Return (x, y) of the center of cell containing provided text 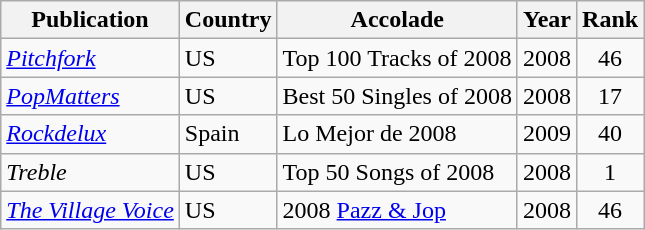
Rockdelux (90, 134)
Top 100 Tracks of 2008 (397, 58)
Year (546, 20)
Lo Mejor de 2008 (397, 134)
Spain (228, 134)
Top 50 Songs of 2008 (397, 172)
2008 Pazz & Jop (397, 210)
Rank (610, 20)
17 (610, 96)
PopMatters (90, 96)
Treble (90, 172)
1 (610, 172)
The Village Voice (90, 210)
Country (228, 20)
2009 (546, 134)
Best 50 Singles of 2008 (397, 96)
Publication (90, 20)
Accolade (397, 20)
40 (610, 134)
Pitchfork (90, 58)
